Search for the cell housing the specified text and yield its (X, Y) center coordinate. 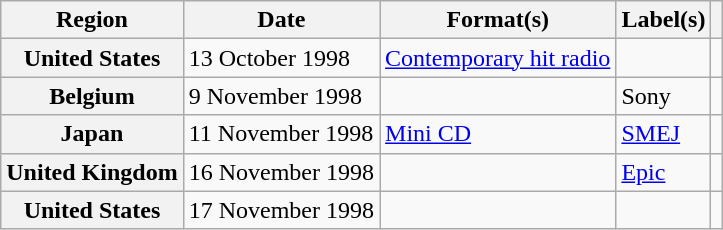
United Kingdom (92, 172)
Region (92, 20)
SMEJ (664, 134)
Epic (664, 172)
17 November 1998 (281, 210)
Mini CD (498, 134)
Date (281, 20)
11 November 1998 (281, 134)
13 October 1998 (281, 58)
Japan (92, 134)
Format(s) (498, 20)
Contemporary hit radio (498, 58)
9 November 1998 (281, 96)
Belgium (92, 96)
16 November 1998 (281, 172)
Label(s) (664, 20)
Sony (664, 96)
